Capture the cell that displays the provided text and extract its [X, Y] central coordinate. 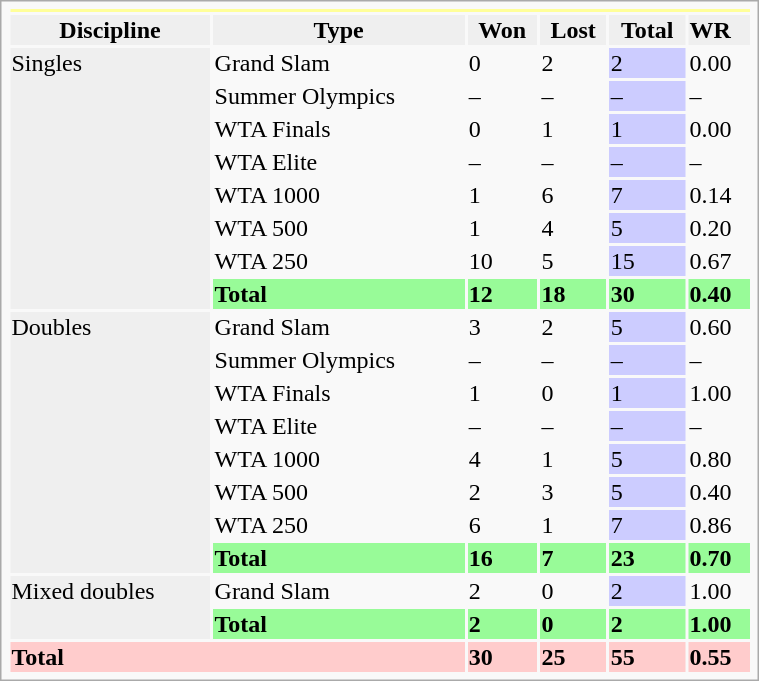
12 [502, 294]
0.70 [719, 558]
25 [573, 657]
0.67 [719, 261]
Doubles [110, 442]
23 [647, 558]
0.60 [719, 327]
Discipline [110, 30]
0.55 [719, 657]
Mixed doubles [110, 608]
16 [502, 558]
15 [647, 261]
0.80 [719, 459]
Won [502, 30]
18 [573, 294]
0.20 [719, 228]
0.86 [719, 525]
10 [502, 261]
Type [338, 30]
0.14 [719, 195]
Lost [573, 30]
Singles [110, 178]
55 [647, 657]
WR [719, 30]
